Scan for the cell matching the given text and deliver its [X, Y] coordinate at center. 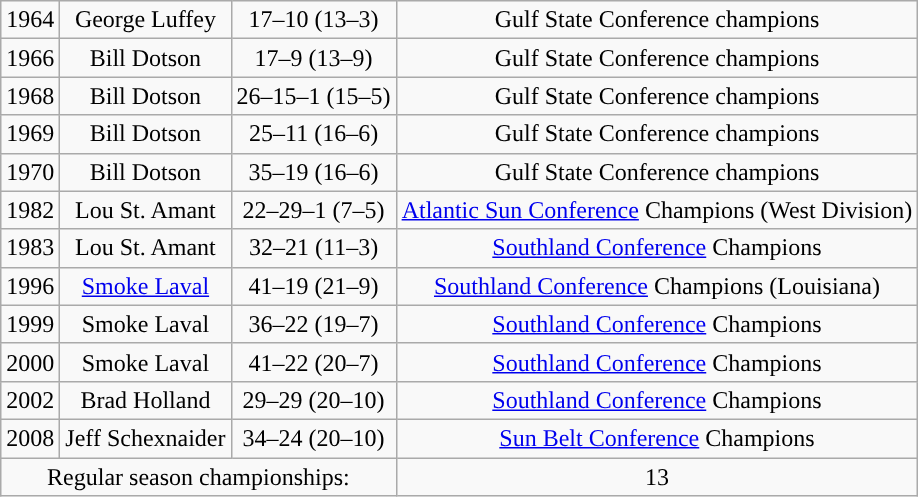
1969 [30, 134]
Atlantic Sun Conference Champions (West Division) [657, 210]
17–9 (13–9) [314, 58]
1968 [30, 96]
22–29–1 (7–5) [314, 210]
Brad Holland [146, 400]
29–29 (20–10) [314, 400]
13 [657, 477]
2000 [30, 362]
1966 [30, 58]
2008 [30, 438]
25–11 (16–6) [314, 134]
Jeff Schexnaider [146, 438]
Sun Belt Conference Champions [657, 438]
1983 [30, 248]
35–19 (16–6) [314, 172]
1964 [30, 20]
32–21 (11–3) [314, 248]
41–19 (21–9) [314, 286]
26–15–1 (15–5) [314, 96]
George Luffey [146, 20]
1999 [30, 324]
1970 [30, 172]
36–22 (19–7) [314, 324]
Regular season championships: [198, 477]
34–24 (20–10) [314, 438]
17–10 (13–3) [314, 20]
2002 [30, 400]
41–22 (20–7) [314, 362]
Southland Conference Champions (Louisiana) [657, 286]
1982 [30, 210]
1996 [30, 286]
